Find where the given text appears and provide that cell's center as (x, y) coordinate. 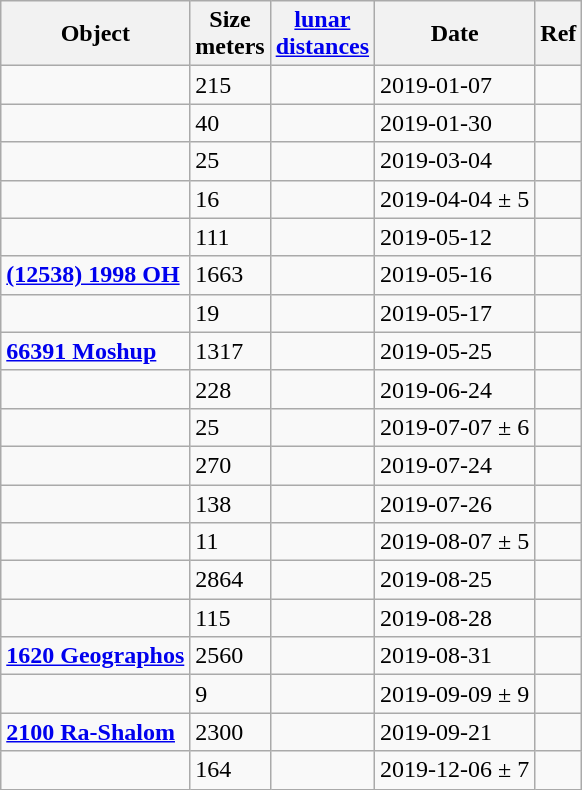
11 (230, 542)
16 (230, 199)
2019-05-25 (455, 351)
115 (230, 618)
2019-05-17 (455, 313)
2019-08-28 (455, 618)
66391 Moshup (96, 351)
(12538) 1998 OH (96, 275)
2019-07-24 (455, 465)
2864 (230, 580)
2019-01-07 (455, 85)
lunardistances (322, 34)
2019-05-16 (455, 275)
2019-06-24 (455, 389)
2019-08-07 ± 5 (455, 542)
1317 (230, 351)
270 (230, 465)
215 (230, 85)
Sizemeters (230, 34)
2300 (230, 732)
228 (230, 389)
1620 Geographos (96, 656)
2019-09-09 ± 9 (455, 694)
164 (230, 770)
2019-08-25 (455, 580)
Ref (558, 34)
19 (230, 313)
2019-05-12 (455, 237)
9 (230, 694)
2560 (230, 656)
2019-04-04 ± 5 (455, 199)
2100 Ra-Shalom (96, 732)
2019-09-21 (455, 732)
2019-12-06 ± 7 (455, 770)
40 (230, 123)
Object (96, 34)
2019-07-07 ± 6 (455, 427)
2019-01-30 (455, 123)
2019-08-31 (455, 656)
2019-03-04 (455, 161)
138 (230, 503)
Date (455, 34)
1663 (230, 275)
2019-07-26 (455, 503)
111 (230, 237)
